Locate the cell with the specified text and output its (x, y) center coordinate. 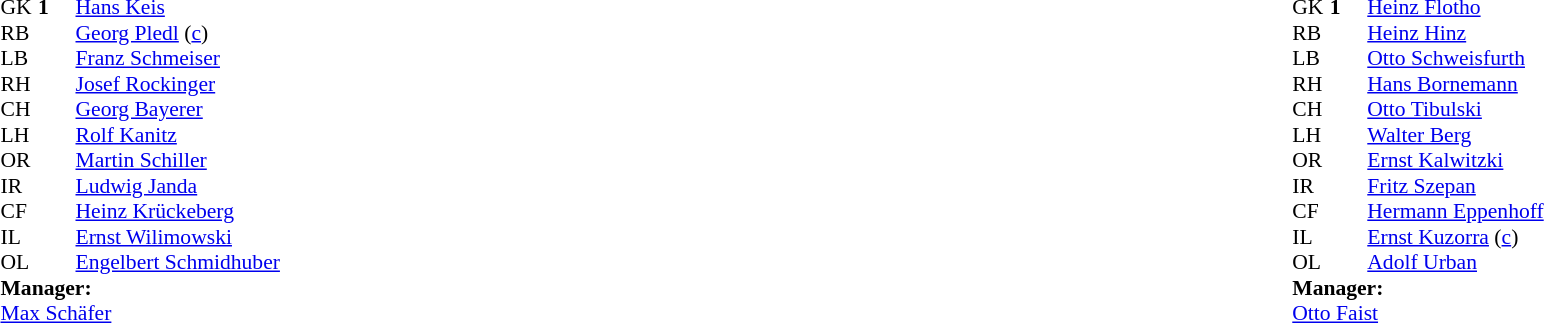
Georg Pledl (c) (178, 33)
Rolf Kanitz (178, 135)
Josef Rockinger (178, 84)
Martin Schiller (178, 161)
Fritz Szepan (1455, 186)
Otto Tibulski (1455, 109)
Franz Schmeiser (178, 59)
Georg Bayerer (178, 109)
Otto Schweisfurth (1455, 59)
Adolf Urban (1455, 263)
Hans Bornemann (1455, 84)
Walter Berg (1455, 135)
Heinz Hinz (1455, 33)
Ernst Kalwitzki (1455, 161)
Ernst Kuzorra (c) (1455, 237)
Engelbert Schmidhuber (178, 263)
Heinz Krückeberg (178, 211)
Ernst Wilimowski (178, 237)
Hermann Eppenhoff (1455, 211)
Ludwig Janda (178, 186)
